For the text-containing cell, return its midpoint in [x, y] coordinate format. 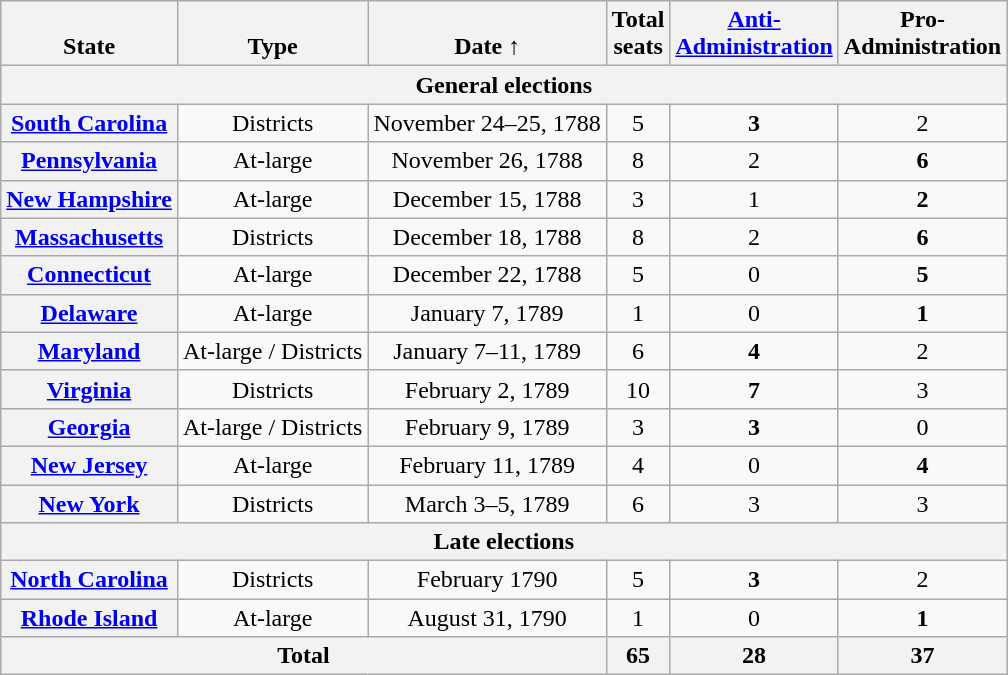
New Jersey [90, 465]
Connecticut [90, 275]
37 [922, 656]
November 26, 1788 [487, 161]
Georgia [90, 427]
General elections [504, 85]
March 3–5, 1789 [487, 503]
January 7, 1789 [487, 313]
February 1790 [487, 580]
December 18, 1788 [487, 237]
December 22, 1788 [487, 275]
Total [304, 656]
Date ↑ [487, 34]
February 9, 1789 [487, 427]
Rhode Island [90, 618]
New Hampshire [90, 199]
December 15, 1788 [487, 199]
65 [638, 656]
Maryland [90, 351]
Late elections [504, 542]
South Carolina [90, 123]
State [90, 34]
August 31, 1790 [487, 618]
Pro-Administration [922, 34]
November 24–25, 1788 [487, 123]
New York [90, 503]
North Carolina [90, 580]
Delaware [90, 313]
Massachusetts [90, 237]
Totalseats [638, 34]
Pennsylvania [90, 161]
Type [272, 34]
Virginia [90, 389]
28 [754, 656]
7 [754, 389]
Anti-Administration [754, 34]
January 7–11, 1789 [487, 351]
10 [638, 389]
February 11, 1789 [487, 465]
February 2, 1789 [487, 389]
